Return [X, Y] of the center of cell containing provided text 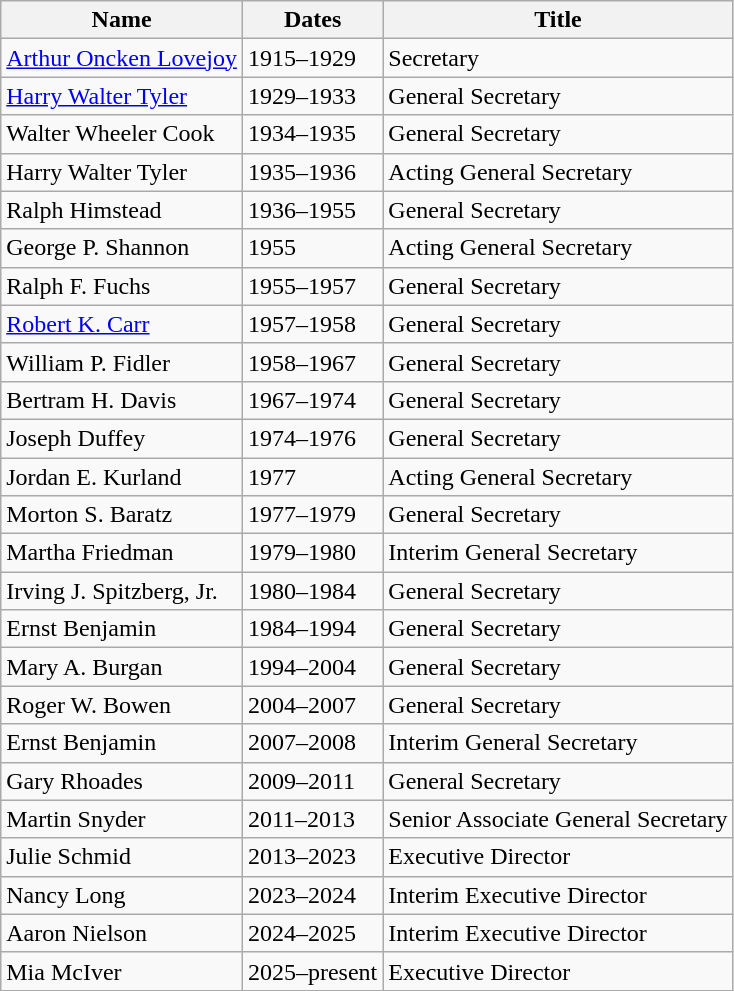
1934–1935 [312, 134]
Title [558, 20]
1994–2004 [312, 667]
2013–2023 [312, 857]
1957–1958 [312, 324]
1967–1974 [312, 400]
Morton S. Baratz [122, 515]
2011–2013 [312, 819]
1936–1955 [312, 210]
Ralph F. Fuchs [122, 286]
Gary Rhoades [122, 781]
1958–1967 [312, 362]
2004–2007 [312, 705]
2025–present [312, 971]
Arthur Oncken Lovejoy [122, 58]
Aaron Nielson [122, 933]
Irving J. Spitzberg, Jr. [122, 591]
2023–2024 [312, 895]
1977 [312, 477]
William P. Fidler [122, 362]
Roger W. Bowen [122, 705]
Joseph Duffey [122, 438]
Jordan E. Kurland [122, 477]
Martha Friedman [122, 553]
Walter Wheeler Cook [122, 134]
1980–1984 [312, 591]
1955–1957 [312, 286]
Mia McIver [122, 971]
1979–1980 [312, 553]
Mary A. Burgan [122, 667]
Martin Snyder [122, 819]
1974–1976 [312, 438]
Julie Schmid [122, 857]
Secretary [558, 58]
Ralph Himstead [122, 210]
Bertram H. Davis [122, 400]
Nancy Long [122, 895]
1984–1994 [312, 629]
1977–1979 [312, 515]
2009–2011 [312, 781]
Dates [312, 20]
1929–1933 [312, 96]
Senior Associate General Secretary [558, 819]
Name [122, 20]
2007–2008 [312, 743]
2024–2025 [312, 933]
1955 [312, 248]
George P. Shannon [122, 248]
1915–1929 [312, 58]
1935–1936 [312, 172]
Robert K. Carr [122, 324]
